Extract the (X, Y) coordinate from the center of the cell holding the provided text.  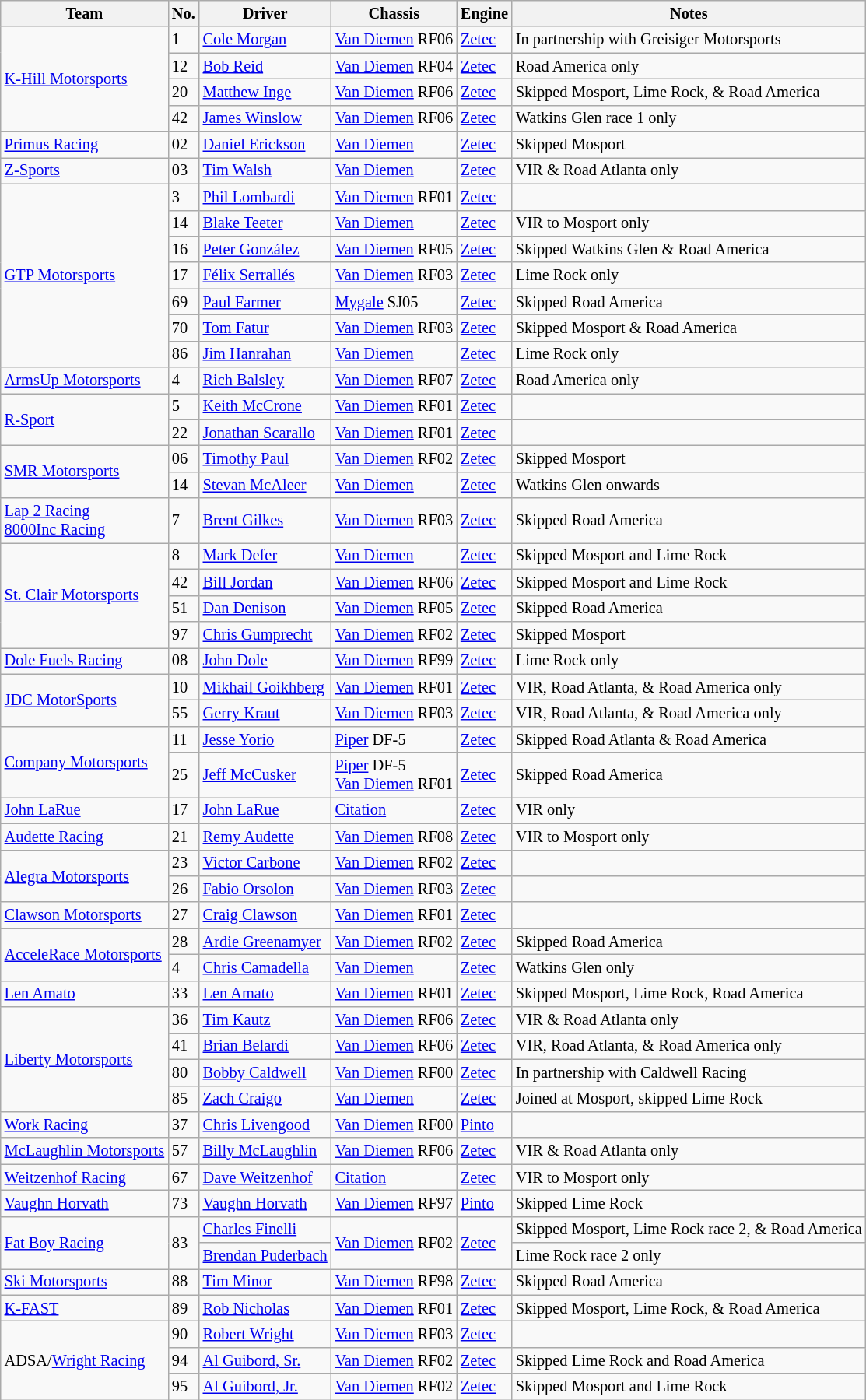
03 (184, 170)
Gerry Kraut (265, 713)
Peter González (265, 249)
26 (184, 889)
K-Hill Motorsports (84, 79)
Work Racing (84, 1125)
Watkins Glen onwards (689, 485)
Zach Craigo (265, 1099)
41 (184, 1046)
Van Diemen RF99 (394, 661)
37 (184, 1125)
In partnership with Caldwell Racing (689, 1072)
Al Guibord, Sr. (265, 1360)
Lime Rock race 2 only (689, 1256)
Primus Racing (84, 145)
Skipped Watkins Glen & Road America (689, 249)
16 (184, 249)
70 (184, 328)
In partnership with Greisiger Motorsports (689, 40)
Dan Denison (265, 609)
Bobby Caldwell (265, 1072)
08 (184, 661)
Al Guibord, Jr. (265, 1387)
33 (184, 994)
7 (184, 521)
Brent Gilkes (265, 521)
Brendan Puderbach (265, 1256)
Jeff McCusker (265, 775)
80 (184, 1072)
88 (184, 1282)
McLaughlin Motorsports (84, 1151)
Victor Carbone (265, 863)
Stevan McAleer (265, 485)
10 (184, 687)
Jesse Yorio (265, 739)
1 (184, 40)
02 (184, 145)
Skipped Lime Rock and Road America (689, 1360)
St. Clair Motorsports (84, 595)
Audette Racing (84, 837)
James Winslow (265, 118)
Chassis (394, 13)
95 (184, 1387)
Joined at Mosport, skipped Lime Rock (689, 1099)
Van Diemen RF07 (394, 381)
Ardie Greenamyer (265, 942)
5 (184, 406)
Robert Wright (265, 1335)
57 (184, 1151)
Clawson Motorsports (84, 915)
SMR Motorsports (84, 472)
JDC MotorSports (84, 700)
Tom Fatur (265, 328)
Van Diemen RF98 (394, 1282)
Chris Camadella (265, 967)
89 (184, 1308)
Z-Sports (84, 170)
Watkins Glen only (689, 967)
AcceleRace Motorsports (84, 954)
K-FAST (84, 1308)
86 (184, 354)
Piper DF-5 (394, 739)
Driver (265, 13)
8 (184, 556)
Jonathan Scarallo (265, 433)
ADSA/Wright Racing (84, 1360)
Mark Defer (265, 556)
Weitzenhof Racing (84, 1177)
Tim Kautz (265, 1020)
25 (184, 775)
Tim Minor (265, 1282)
Company Motorsports (84, 761)
Blake Teeter (265, 223)
21 (184, 837)
51 (184, 609)
Cole Morgan (265, 40)
No. (184, 13)
Skipped Mosport & Road America (689, 328)
90 (184, 1335)
23 (184, 863)
Jim Hanrahan (265, 354)
85 (184, 1099)
VIR only (689, 810)
Chris Livengood (265, 1125)
Alegra Motorsports (84, 876)
Watkins Glen race 1 only (689, 118)
Skipped Mosport, Lime Rock race 2, & Road America (689, 1230)
Lap 2 Racing 8000Inc Racing (84, 521)
3 (184, 197)
Charles Finelli (265, 1230)
Team (84, 13)
36 (184, 1020)
Dole Fuels Racing (84, 661)
Skipped Mosport, Lime Rock, Road America (689, 994)
Piper DF-5Van Diemen RF01 (394, 775)
Mygale SJ05 (394, 302)
Tim Walsh (265, 170)
Keith McCrone (265, 406)
John Dole (265, 661)
83 (184, 1242)
Phil Lombardi (265, 197)
06 (184, 458)
Fat Boy Racing (84, 1242)
R-Sport (84, 419)
94 (184, 1360)
Fabio Orsolon (265, 889)
Notes (689, 13)
Brian Belardi (265, 1046)
20 (184, 92)
Skipped Road Atlanta & Road America (689, 739)
Rob Nicholas (265, 1308)
Mikhail Goikhberg (265, 687)
Engine (484, 13)
Remy Audette (265, 837)
67 (184, 1177)
97 (184, 634)
28 (184, 942)
Van Diemen RF97 (394, 1203)
Bill Jordan (265, 582)
Chris Gumprecht (265, 634)
12 (184, 66)
Ski Motorsports (84, 1282)
Dave Weitzenhof (265, 1177)
Liberty Motorsports (84, 1060)
Timothy Paul (265, 458)
Skipped Lime Rock (689, 1203)
Billy McLaughlin (265, 1151)
Matthew Inge (265, 92)
ArmsUp Motorsports (84, 381)
Van Diemen RF08 (394, 837)
55 (184, 713)
11 (184, 739)
GTP Motorsports (84, 275)
Rich Balsley (265, 381)
Craig Clawson (265, 915)
69 (184, 302)
Paul Farmer (265, 302)
Félix Serrallés (265, 275)
Van Diemen RF04 (394, 66)
73 (184, 1203)
Bob Reid (265, 66)
Daniel Erickson (265, 145)
27 (184, 915)
22 (184, 433)
